Identify which cell holds the provided text, then report its [X, Y] central coordinate. 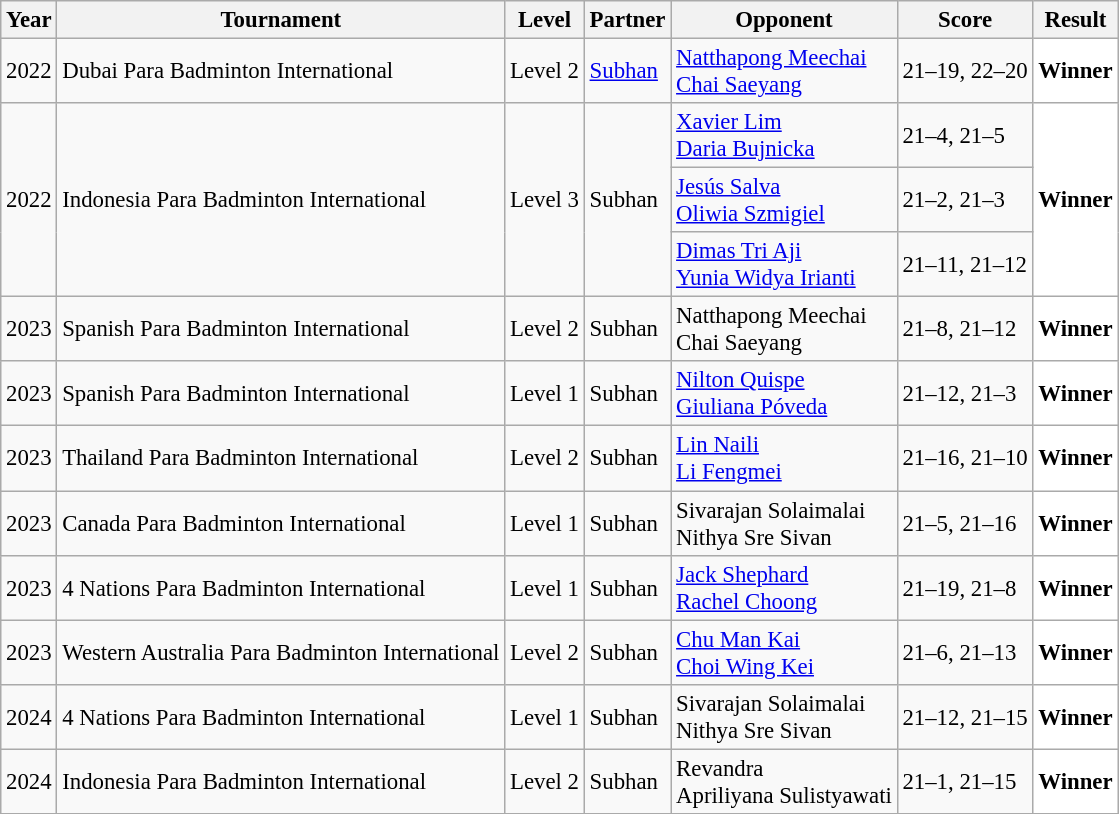
21–1, 21–15 [965, 782]
Jack Shephard Rachel Choong [784, 588]
Jesús Salva Oliwia Szmigiel [784, 200]
Opponent [784, 20]
Score [965, 20]
21–12, 21–3 [965, 394]
Level [545, 20]
Xavier Lim Daria Bujnicka [784, 136]
Dimas Tri Aji Yunia Widya Irianti [784, 264]
21–16, 21–10 [965, 458]
Western Australia Para Badminton International [281, 652]
Lin Naili Li Fengmei [784, 458]
Nilton Quispe Giuliana Póveda [784, 394]
Dubai Para Badminton International [281, 72]
21–5, 21–16 [965, 524]
Result [1076, 20]
21–6, 21–13 [965, 652]
Canada Para Badminton International [281, 524]
21–8, 21–12 [965, 330]
21–12, 21–15 [965, 716]
Tournament [281, 20]
21–19, 21–8 [965, 588]
21–19, 22–20 [965, 72]
Level 3 [545, 200]
21–2, 21–3 [965, 200]
21–4, 21–5 [965, 136]
21–11, 21–12 [965, 264]
Year [29, 20]
Thailand Para Badminton International [281, 458]
Chu Man Kai Choi Wing Kei [784, 652]
Revandra Apriliyana Sulistyawati [784, 782]
Partner [628, 20]
